For the text-containing cell, return its midpoint in (x, y) coordinate format. 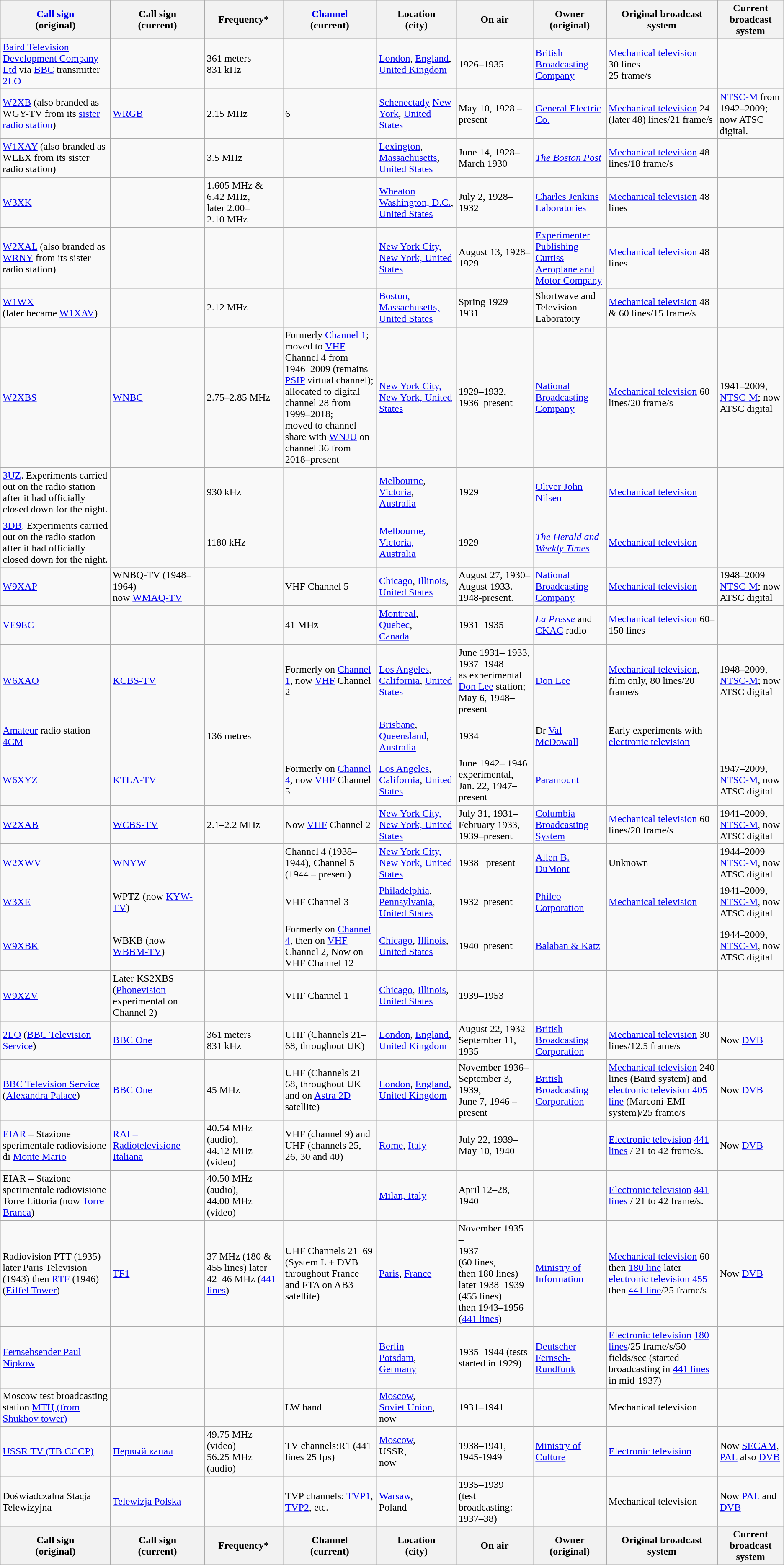
Moscow test broadcasting station МТЦ (from Shukhov tower) (55, 1407)
W9XBK (55, 946)
Don Lee (570, 680)
40.50 MHz (audio), 44.00 MHz (video) (244, 1195)
– (244, 902)
VHF Channel 3 (330, 902)
41 MHz (330, 625)
General Electric Co. (570, 114)
1938– present (495, 863)
WNBQ-TV (1948–1964)now WMAQ-TV (157, 586)
6 (330, 114)
Oliver John Nilsen (570, 492)
W9XAP (55, 586)
Mechanical television 60–150 lines (662, 625)
WheatonWashington, D.C., United States (416, 202)
Formerly on Channel 4, now VHF Channel 5 (330, 780)
Warsaw, Poland (416, 1502)
UHF Channels 21–69 (System L + DVB throughout France and FTA on AB3 satellite) (330, 1273)
W1WX(later became W1XAV) (55, 308)
Charles Jenkins Laboratories (570, 202)
August 27, 1930– August 1933. 1948-present. (495, 586)
Mechanical television 24 (later 48) lines/21 frame/s (662, 114)
Ministry of Information (570, 1273)
BerlinPotsdam, Germany (416, 1357)
2LO (BBC Television Service) (55, 1040)
W1XAY (also branded as WLEX from its sister radio station) (55, 158)
Fernsehsender Paul Nipkow (55, 1357)
August 22, 1932– September 11, 1935 (495, 1040)
Brisbane, Queensland, Australia (416, 736)
Moscow, Soviet Union, now (416, 1407)
Mechanical television 30 lines25 frame/s (662, 64)
Formerly on Channel 1, now VHF Channel 2 (330, 680)
Radiovision PTT (1935) later Paris Television (1943) then RTF (1946) (Eiffel Tower) (55, 1273)
Lexington, Massachusetts, United States (416, 158)
1929–1932, 1936–present (495, 397)
Первый канал (157, 1451)
3UZ. Experiments carried out on the radio station after it had officially closed down for the night. (55, 492)
La Presse and CKAC radio (570, 625)
WRGB (157, 114)
1931–1941 (495, 1407)
RAI – Radiotelevisione Italiana (157, 1146)
July 2, 1928– 1932 (495, 202)
Mechanical television, film only, 80 lines/20 frame/s (662, 680)
1948–2009 NTSC-M; now ATSC digital (750, 586)
VHF (channel 9) and UHF (channels 25, 26, 30 and 40) (330, 1146)
June 14, 1928– March 1930 (495, 158)
Doświadczalna Stacja Telewizyjna (55, 1502)
BBC Television Service (Alexandra Palace) (55, 1090)
W3XE (55, 902)
1934 (495, 736)
1947–2009, NTSC-M, now ATSC digital (750, 780)
NTSC-M from 1942–2009; now ATSC digital. (750, 114)
TV channels:R1 (441 lines 25 fps) (330, 1451)
VE9EC (55, 625)
Milan, Italy (416, 1195)
Philadelphia, Pennsylvania, United States (416, 902)
Amateur radio station 4CM (55, 736)
Now SECAM, PAL also DVB (750, 1451)
Boston, Massachusetts, United States (416, 308)
Ministry of Culture (570, 1451)
June 1942– 1946 experimental, Jan. 22, 1947– present (495, 780)
Mechanical television 48 & 60 lines/15 frame/s (662, 308)
November 1936– September 3, 1939, June 7, 1946 – present (495, 1090)
Mechanical television 48 lines/18 frame/s (662, 158)
Now PAL and DVB (750, 1502)
July 31, 1931– February 1933,1939–present (495, 825)
1941–2009, NTSC-M; now ATSC digital (750, 397)
Mechanical television 240 lines (Baird system) and electronic television 405 line (Marconi-EMI system)/25 frame/s (662, 1090)
Later KS2XBS (Phonevision experimental on Channel 2) (157, 996)
Now VHF Channel 2 (330, 825)
Moscow, USSR, now (416, 1451)
W2XAL (also branded as WRNY from its sister radio station) (55, 258)
2.1–2.2 MHz (244, 825)
40.54 MHz (audio), 44.12 MHz (video) (244, 1146)
1180 kHz (244, 542)
W6XAO (55, 680)
2.75–2.85 MHz (244, 397)
Schenectady New York, United States (416, 114)
W2XBS (55, 397)
1935–1944 (tests started in 1929) (495, 1357)
1932–present (495, 902)
45 MHz (244, 1090)
Electronic television (662, 1451)
1938–1941, 1945-1949 (495, 1451)
Experimenter PublishingCurtiss Aeroplane and Motor Company (570, 258)
UHF (Channels 21–68, throughout UK) (330, 1040)
June 1931– 1933, 1937–1948 as experimental Don Lee station; May 6, 1948–present (495, 680)
1926–1935 (495, 64)
1931–1935 (495, 625)
Formerly on Channel 4, then on VHF Channel 2, Now on VHF Channel 12 (330, 946)
3DB. Experiments carried out on the radio station after it had officially closed down for the night. (55, 542)
Channel 4 (1938–1944), Channel 5 (1944 – present) (330, 863)
Shortwave and Television Laboratory (570, 308)
VHF Channel 5 (330, 586)
April 12–28, 1940 (495, 1195)
Dr Val McDowall (570, 736)
W6XYZ (55, 780)
Spring 1929–1931 (495, 308)
2.12 MHz (244, 308)
KTLA-TV (157, 780)
W3XK (55, 202)
WNBC (157, 397)
The Herald and Weekly Times (570, 542)
UHF (Channels 21–68, throughout UK and on Astra 2D satellite) (330, 1090)
49.75 MHz (video) 56.25 MHz (audio) (244, 1451)
37 MHz (180 & 455 lines) later 42–46 MHz (441 lines) (244, 1273)
Rome, Italy (416, 1146)
1939–1953 (495, 996)
Balaban & Katz (570, 946)
1.605 MHz & 6.42 MHz, later 2.00–2.10 MHz (244, 202)
KCBS-TV (157, 680)
November 1935 – 1937 (60 lines, then 180 lines) later 1938–1939 (455 lines) then 1943–1956 (441 lines) (495, 1273)
1935–1939 (test broadcasting: 1937–38) (495, 1502)
3.5 MHz (244, 158)
TF1 (157, 1273)
Philco Corporation (570, 902)
EIAR – Stazione sperimentale radiovisione Torre Littoria (now Torre Branca) (55, 1195)
August 13, 1928– 1929 (495, 258)
Mechanical television 30 lines/12.5 frame/s (662, 1040)
USSR TV (ТВ СССР) (55, 1451)
Paramount (570, 780)
TVP channels: TVP1, TVP2, etc. (330, 1502)
W2XAB (55, 825)
W9XZV (55, 996)
EIAR – Stazione sperimentale radiovisione di Monte Mario (55, 1146)
W2XB (also branded as WGY-TV from its sister radio station) (55, 114)
Paris, France (416, 1273)
Unknown (662, 863)
WBKB (now WBBM-TV) (157, 946)
Electronic television 180 lines/25 frame/s/50 fields/sec (started broadcasting in 441 lines in mid-1937) (662, 1357)
Baird Television Development Company Ltd via BBC transmitter 2LO (55, 64)
July 22, 1939– May 10, 1940 (495, 1146)
Deutscher Fernseh-Rundfunk (570, 1357)
Mechanical television 60 then 180 line later electronic television 455 then 441 line/25 frame/s (662, 1273)
Allen B. DuMont (570, 863)
Montreal, Quebec, Canada (416, 625)
1944–2009 NTSC-M, now ATSC digital (750, 863)
1940–present (495, 946)
LW band (330, 1407)
W2XWV (55, 863)
WPTZ (now KYW-TV) (157, 902)
Early experiments with electronic television (662, 736)
WNYW (157, 863)
Telewizja Polska (157, 1502)
Columbia Broadcasting System (570, 825)
136 metres (244, 736)
1948–2009, NTSC-M; now ATSC digital (750, 680)
2.15 MHz (244, 114)
930 kHz (244, 492)
WCBS-TV (157, 825)
British Broadcasting Company (570, 64)
VHF Channel 1 (330, 996)
May 10, 1928 – present (495, 114)
The Boston Post (570, 158)
1944–2009, NTSC-M, now ATSC digital (750, 946)
